Provide the [x, y] coordinate of the cell's center where the given text is located.  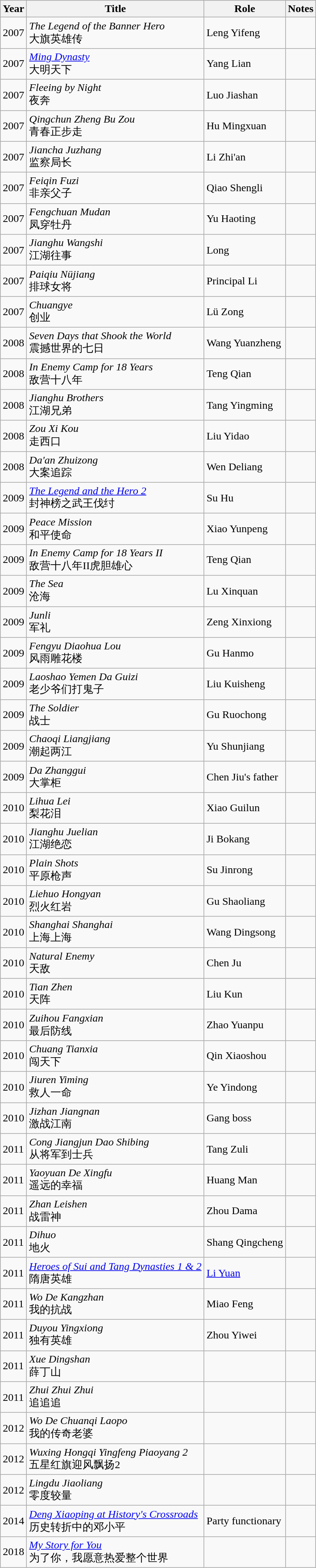
Li Yuan [245, 1273]
Fengchuan Mudan凤穿牡丹 [115, 219]
Gu Hanmo [245, 653]
Zhou Yiwei [245, 1335]
Seven Days that Shook the World震撼世界的七日 [115, 343]
Long [245, 250]
Fleeing by Night夜奔 [115, 95]
Notes [300, 9]
Wang Dingsong [245, 932]
Da'an Zhuizong大案追踪 [115, 467]
Ji Bokang [245, 839]
Shanghai Shanghai上海上海 [115, 932]
Jiuren Yiming救人一命 [115, 1087]
Lu Xinquan [245, 591]
Shang Qingcheng [245, 1242]
Wang Yuanzheng [245, 343]
Lü Zong [245, 312]
The Sea沧海 [115, 591]
Role [245, 9]
Xiao Yunpeng [245, 529]
2014 [13, 1521]
Zhou Dama [245, 1211]
Cong Jiangjun Dao Shibing从将军到士兵 [115, 1149]
Party functionary [245, 1521]
Ming Dynasty大明天下 [115, 64]
Lihua Lei梨花泪 [115, 808]
In Enemy Camp for 18 Years II敌营十八年II虎胆雄心 [115, 560]
Junli军礼 [115, 622]
Gu Ruochong [245, 715]
Yaoyuan De Xingfu遥远的幸福 [115, 1180]
Year [13, 9]
Miao Feng [245, 1304]
Yang Lian [245, 64]
My Story for You 为了你，我愿意热爱整个世界 [115, 1552]
Chuang Tianxia闯天下 [115, 1056]
Duyou Yingxiong独有英雄 [115, 1335]
Feiqin Fuzi非亲父子 [115, 188]
Natural Enemy天敌 [115, 963]
Zhui Zhui Zhui追追追 [115, 1397]
Qin Xiaoshou [245, 1056]
Heroes of Sui and Tang Dynasties 1 & 2隋唐英雄 [115, 1273]
Wo De Chuanqi Laopo我的传奇老婆 [115, 1428]
Zeng Xinxiong [245, 622]
Title [115, 9]
Liehuo Hongyan烈火红岩 [115, 901]
Huang Man [245, 1180]
Li Zhi'an [245, 157]
Paiqiu Nüjiang排球女将 [115, 281]
Chuangye创业 [115, 312]
Jianghu Brothers江湖兄弟 [115, 405]
Liu Kun [245, 994]
Gang boss [245, 1118]
Fengyu Diaohua Lou风雨雕花楼 [115, 653]
Yu Haoting [245, 219]
Luo Jiashan [245, 95]
Deng Xiaoping at History's Crossroads历史转折中的邓小平 [115, 1521]
Su Jinrong [245, 870]
Zou Xi Kou走西口 [115, 436]
In Enemy Camp for 18 Years敌营十八年 [115, 374]
Chen Jiu's father [245, 777]
Tang Zuli [245, 1149]
The Legend of the Banner Hero大旗英雄传 [115, 33]
Liu Yidao [245, 436]
Qingchun Zheng Bu Zou青春正步走 [115, 126]
Gu Shaoliang [245, 901]
Wuxing Hongqi Yingfeng Piaoyang 2五星红旗迎风飘扬2 [115, 1459]
Xiao Guilun [245, 808]
Liu Kuisheng [245, 684]
Laoshao Yemen Da Guizi老少爷们打鬼子 [115, 684]
Jianghu Juelian江湖绝恋 [115, 839]
Su Hu [245, 498]
Qiao Shengli [245, 188]
Zuihou Fangxian最后防线 [115, 1025]
Ye Yindong [245, 1087]
Jizhan Jiangnan激战江南 [115, 1118]
Lingdu Jiaoliang零度较量 [115, 1490]
Wo De Kangzhan我的抗战 [115, 1304]
Wen Deliang [245, 467]
Dihuo地火 [115, 1242]
Chen Ju [245, 963]
Zhan Leishen战雷神 [115, 1211]
The Legend and the Hero 2封神榜之武王伐纣 [115, 498]
Jiancha Juzhang监察局长 [115, 157]
2018 [13, 1552]
Jianghu Wangshi江湖往事 [115, 250]
Da Zhanggui大掌柜 [115, 777]
Tang Yingming [245, 405]
The Soldier战士 [115, 715]
Tian Zhen天阵 [115, 994]
Xue Dingshan薛丁山 [115, 1366]
Chaoqi Liangjiang潮起两江 [115, 746]
Leng Yifeng [245, 33]
Hu Mingxuan [245, 126]
Zhao Yuanpu [245, 1025]
Peace Mission和平使命 [115, 529]
Plain Shots平原枪声 [115, 870]
Yu Shunjiang [245, 746]
Principal Li [245, 281]
